Pinpoint the cell where the given text exists, returning its [X, Y] midpoint coordinate. 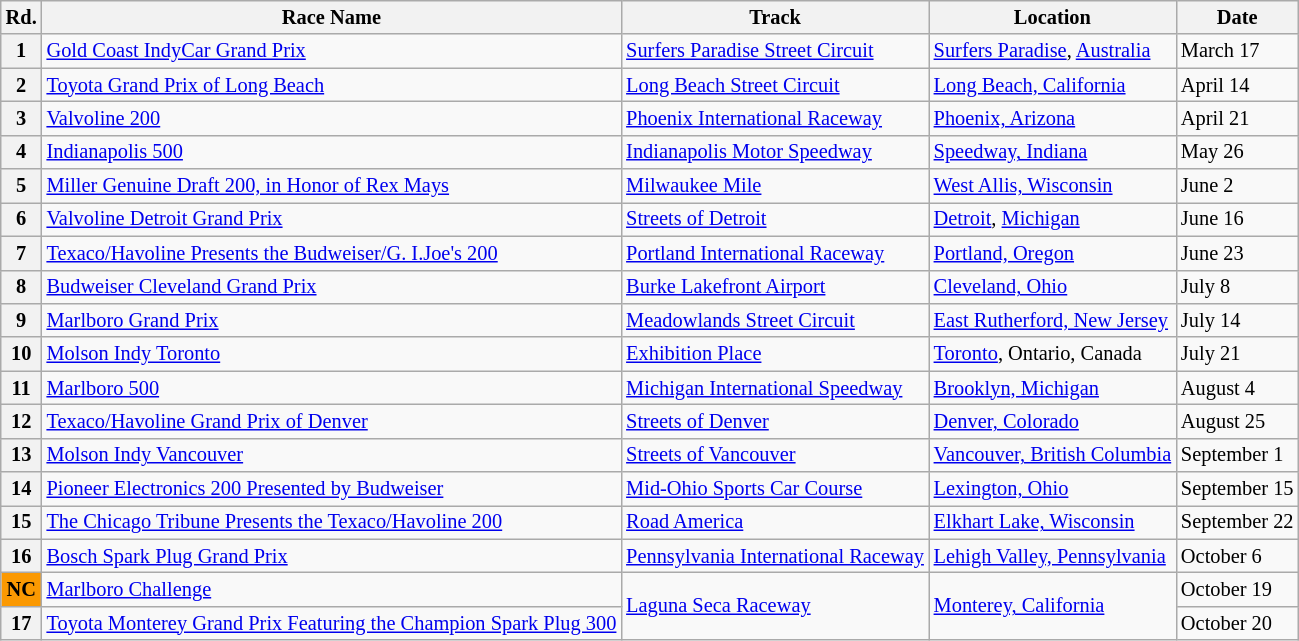
Meadowlands Street Circuit [775, 320]
3 [22, 118]
Vancouver, British Columbia [1052, 455]
October 6 [1237, 556]
10 [22, 354]
Long Beach, California [1052, 85]
Indianapolis 500 [332, 152]
Race Name [332, 17]
September 1 [1237, 455]
Brooklyn, Michigan [1052, 388]
Valvoline 200 [332, 118]
The Chicago Tribune Presents the Texaco/Havoline 200 [332, 522]
NC [22, 589]
July 8 [1237, 287]
9 [22, 320]
Milwaukee Mile [775, 186]
West Allis, Wisconsin [1052, 186]
Rd. [22, 17]
May 26 [1237, 152]
Indianapolis Motor Speedway [775, 152]
15 [22, 522]
2 [22, 85]
Gold Coast IndyCar Grand Prix [332, 51]
Pennsylvania International Raceway [775, 556]
13 [22, 455]
March 17 [1237, 51]
September 15 [1237, 489]
16 [22, 556]
July 14 [1237, 320]
Streets of Denver [775, 421]
Budweiser Cleveland Grand Prix [332, 287]
East Rutherford, New Jersey [1052, 320]
Toyota Grand Prix of Long Beach [332, 85]
June 23 [1237, 253]
Toronto, Ontario, Canada [1052, 354]
17 [22, 623]
Molson Indy Toronto [332, 354]
12 [22, 421]
Streets of Detroit [775, 219]
October 19 [1237, 589]
Marlboro Challenge [332, 589]
October 20 [1237, 623]
8 [22, 287]
Michigan International Speedway [775, 388]
6 [22, 219]
Marlboro 500 [332, 388]
Detroit, Michigan [1052, 219]
4 [22, 152]
September 22 [1237, 522]
Lexington, Ohio [1052, 489]
Toyota Monterey Grand Prix Featuring the Champion Spark Plug 300 [332, 623]
April 14 [1237, 85]
Long Beach Street Circuit [775, 85]
June 2 [1237, 186]
Location [1052, 17]
1 [22, 51]
Laguna Seca Raceway [775, 606]
Mid-Ohio Sports Car Course [775, 489]
July 21 [1237, 354]
Track [775, 17]
11 [22, 388]
August 25 [1237, 421]
Lehigh Valley, Pennsylvania [1052, 556]
Texaco/Havoline Grand Prix of Denver [332, 421]
Miller Genuine Draft 200, in Honor of Rex Mays [332, 186]
Molson Indy Vancouver [332, 455]
April 21 [1237, 118]
7 [22, 253]
Monterey, California [1052, 606]
Pioneer Electronics 200 Presented by Budweiser [332, 489]
Phoenix, Arizona [1052, 118]
Cleveland, Ohio [1052, 287]
Valvoline Detroit Grand Prix [332, 219]
August 4 [1237, 388]
June 16 [1237, 219]
Denver, Colorado [1052, 421]
Burke Lakefront Airport [775, 287]
Portland International Raceway [775, 253]
Elkhart Lake, Wisconsin [1052, 522]
Streets of Vancouver [775, 455]
Surfers Paradise Street Circuit [775, 51]
Speedway, Indiana [1052, 152]
Road America [775, 522]
Texaco/Havoline Presents the Budweiser/G. I.Joe's 200 [332, 253]
Marlboro Grand Prix [332, 320]
Portland, Oregon [1052, 253]
Date [1237, 17]
5 [22, 186]
Surfers Paradise, Australia [1052, 51]
Exhibition Place [775, 354]
Phoenix International Raceway [775, 118]
Bosch Spark Plug Grand Prix [332, 556]
14 [22, 489]
